Determine the (X, Y) coordinate at the center of the cell enclosing the given text.  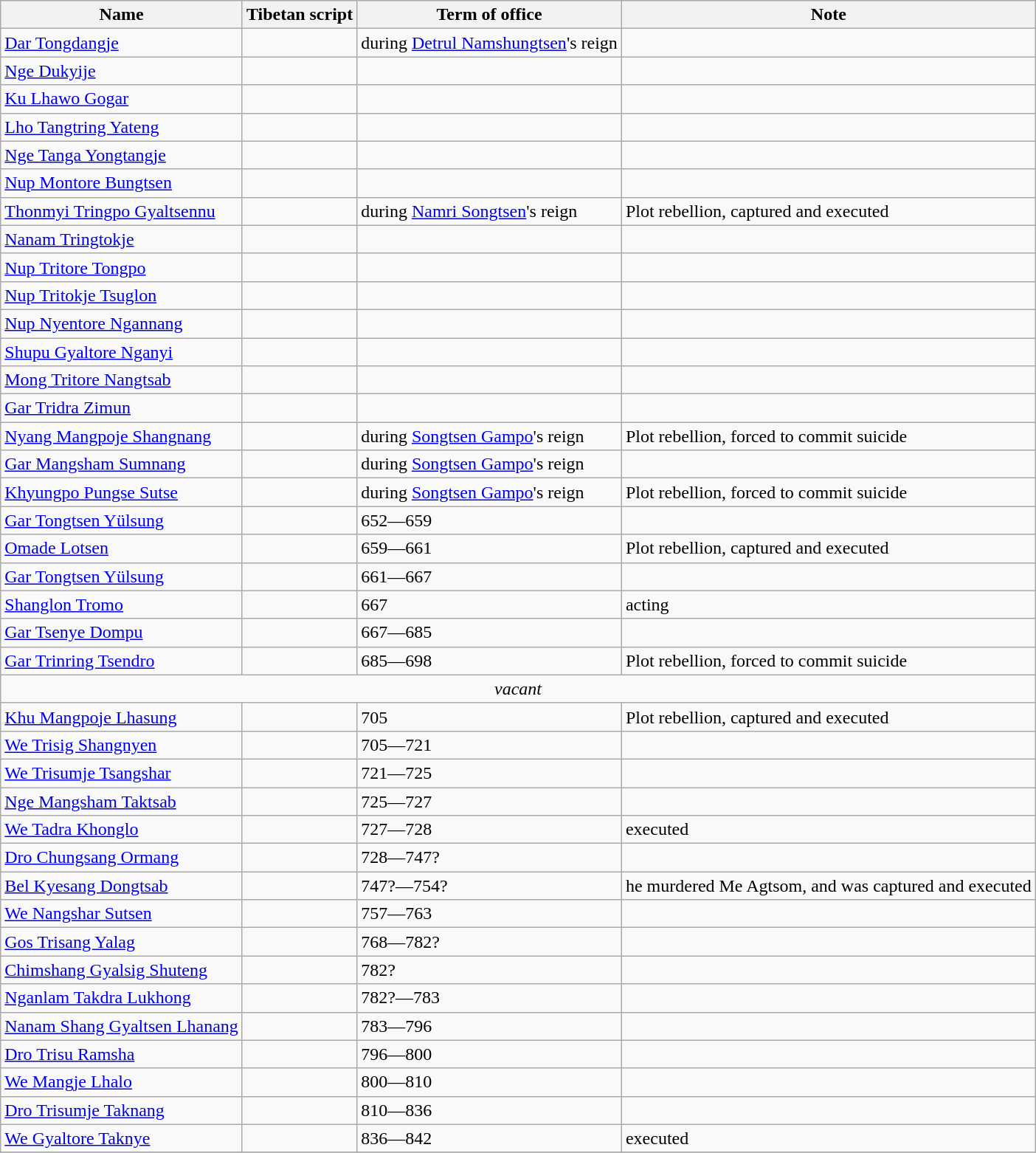
Shupu Gyaltore Nganyi (122, 352)
Khu Mangpoje Lhasung (122, 717)
757—763 (490, 914)
Note (828, 15)
652—659 (490, 520)
725—727 (490, 801)
Nup Montore Bungtsen (122, 183)
Thonmyi Tringpo Gyaltsennu (122, 211)
Gar Tridra Zimun (122, 408)
Dro Trisumje Taknang (122, 1110)
Shanglon Tromo (122, 605)
667—685 (490, 633)
Name (122, 15)
782? (490, 970)
782?—783 (490, 998)
661—667 (490, 576)
Bel Kyesang Dongtsab (122, 886)
Nganlam Takdra Lukhong (122, 998)
Term of office (490, 15)
Gos Trisang Yalag (122, 942)
747?—754? (490, 886)
vacant (518, 689)
810—836 (490, 1110)
We Nangshar Sutsen (122, 914)
Nge Dukyije (122, 71)
Lho Tangtring Yateng (122, 127)
Nup Nyentore Ngannang (122, 323)
Chimshang Gyalsig Shuteng (122, 970)
We Trisig Shangnyen (122, 745)
727—728 (490, 830)
acting (828, 605)
Khyungpo Pungse Sutse (122, 492)
Nanam Shang Gyaltsen Lhanang (122, 1026)
We Trisumje Tsangshar (122, 773)
during Detrul Namshungtsen's reign (490, 43)
Nup Tritore Tongpo (122, 267)
Nanam Tringtokje (122, 239)
We Gyaltore Taknye (122, 1138)
705 (490, 717)
Dro Chungsang Ormang (122, 858)
We Mangje Lhalo (122, 1082)
Dar Tongdangje (122, 43)
728—747? (490, 858)
685—698 (490, 661)
783—796 (490, 1026)
768—782? (490, 942)
during Namri Songtsen's reign (490, 211)
796—800 (490, 1054)
659—661 (490, 548)
Ku Lhawo Gogar (122, 99)
Gar Trinring Tsendro (122, 661)
836—842 (490, 1138)
Tibetan script (300, 15)
Nyang Mangpoje Shangnang (122, 436)
Gar Mangsham Sumnang (122, 464)
Dro Trisu Ramsha (122, 1054)
Mong Tritore Nangtsab (122, 380)
Nge Mangsham Taktsab (122, 801)
667 (490, 605)
We Tadra Khonglo (122, 830)
800—810 (490, 1082)
721—725 (490, 773)
Nge Tanga Yongtangje (122, 155)
he murdered Me Agtsom, and was captured and executed (828, 886)
Gar Tsenye Dompu (122, 633)
705—721 (490, 745)
Omade Lotsen (122, 548)
Nup Tritokje Tsuglon (122, 295)
